Capture the cell that displays the provided text and extract its (x, y) central coordinate. 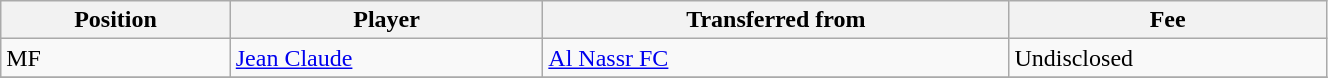
Jean Claude (386, 58)
MF (116, 58)
Player (386, 20)
Position (116, 20)
Transferred from (776, 20)
Fee (1168, 20)
Undisclosed (1168, 58)
Al Nassr FC (776, 58)
